Identify which cell holds the provided text, then report its [x, y] central coordinate. 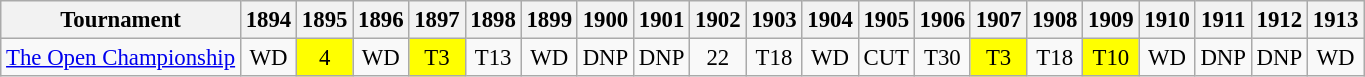
1900 [605, 20]
1895 [325, 20]
1908 [1055, 20]
T10 [1111, 58]
22 [718, 58]
1897 [437, 20]
1907 [998, 20]
1905 [886, 20]
1902 [718, 20]
1904 [830, 20]
1906 [942, 20]
1910 [1167, 20]
T13 [493, 58]
1912 [1279, 20]
1896 [381, 20]
The Open Championship [121, 58]
T30 [942, 58]
1911 [1223, 20]
1898 [493, 20]
Tournament [121, 20]
4 [325, 58]
1903 [774, 20]
1894 [268, 20]
1913 [1335, 20]
1899 [549, 20]
1901 [662, 20]
CUT [886, 58]
1909 [1111, 20]
